Pinpoint the cell where the given text exists, returning its [X, Y] midpoint coordinate. 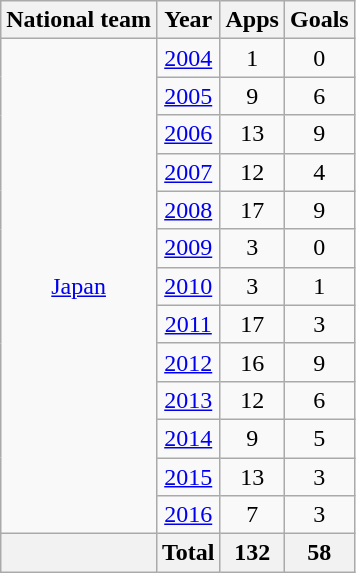
5 [319, 438]
Total [188, 553]
58 [319, 553]
2007 [188, 172]
Japan [79, 286]
2012 [188, 362]
2016 [188, 515]
2004 [188, 58]
2008 [188, 210]
2005 [188, 96]
2009 [188, 248]
Apps [252, 20]
2013 [188, 400]
16 [252, 362]
7 [252, 515]
National team [79, 20]
2014 [188, 438]
2015 [188, 477]
132 [252, 553]
2010 [188, 286]
Goals [319, 20]
2006 [188, 134]
4 [319, 172]
2011 [188, 324]
Year [188, 20]
